Return the (X, Y) coordinate for the center point of the cell that contains the specified text.  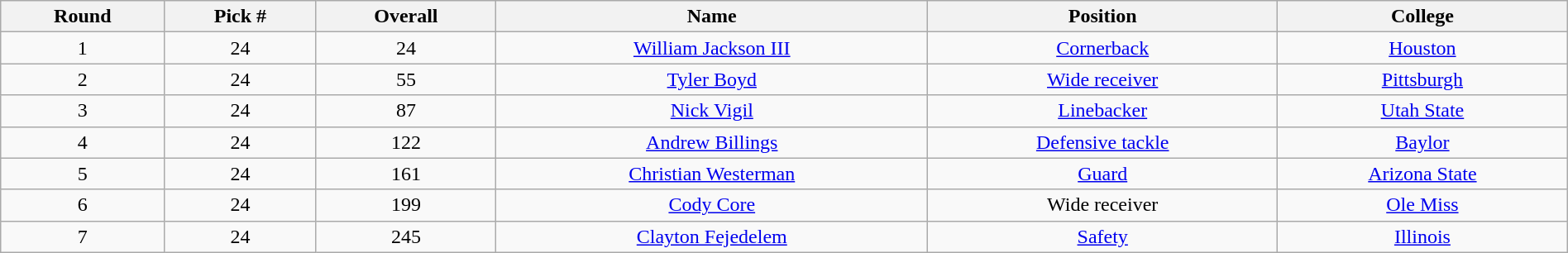
Clayton Fejedelem (712, 236)
161 (406, 174)
Illinois (1422, 236)
6 (83, 205)
87 (406, 111)
Position (1103, 17)
122 (406, 142)
College (1422, 17)
Name (712, 17)
Christian Westerman (712, 174)
Cody Core (712, 205)
Safety (1103, 236)
Houston (1422, 48)
Round (83, 17)
245 (406, 236)
Pittsburgh (1422, 79)
2 (83, 79)
Defensive tackle (1103, 142)
7 (83, 236)
Utah State (1422, 111)
Ole Miss (1422, 205)
Tyler Boyd (712, 79)
55 (406, 79)
Linebacker (1103, 111)
Overall (406, 17)
Baylor (1422, 142)
Arizona State (1422, 174)
Cornerback (1103, 48)
William Jackson III (712, 48)
4 (83, 142)
199 (406, 205)
1 (83, 48)
3 (83, 111)
Guard (1103, 174)
Andrew Billings (712, 142)
Nick Vigil (712, 111)
Pick # (240, 17)
5 (83, 174)
